Extract the [X, Y] coordinate from the center of the cell holding the provided text.  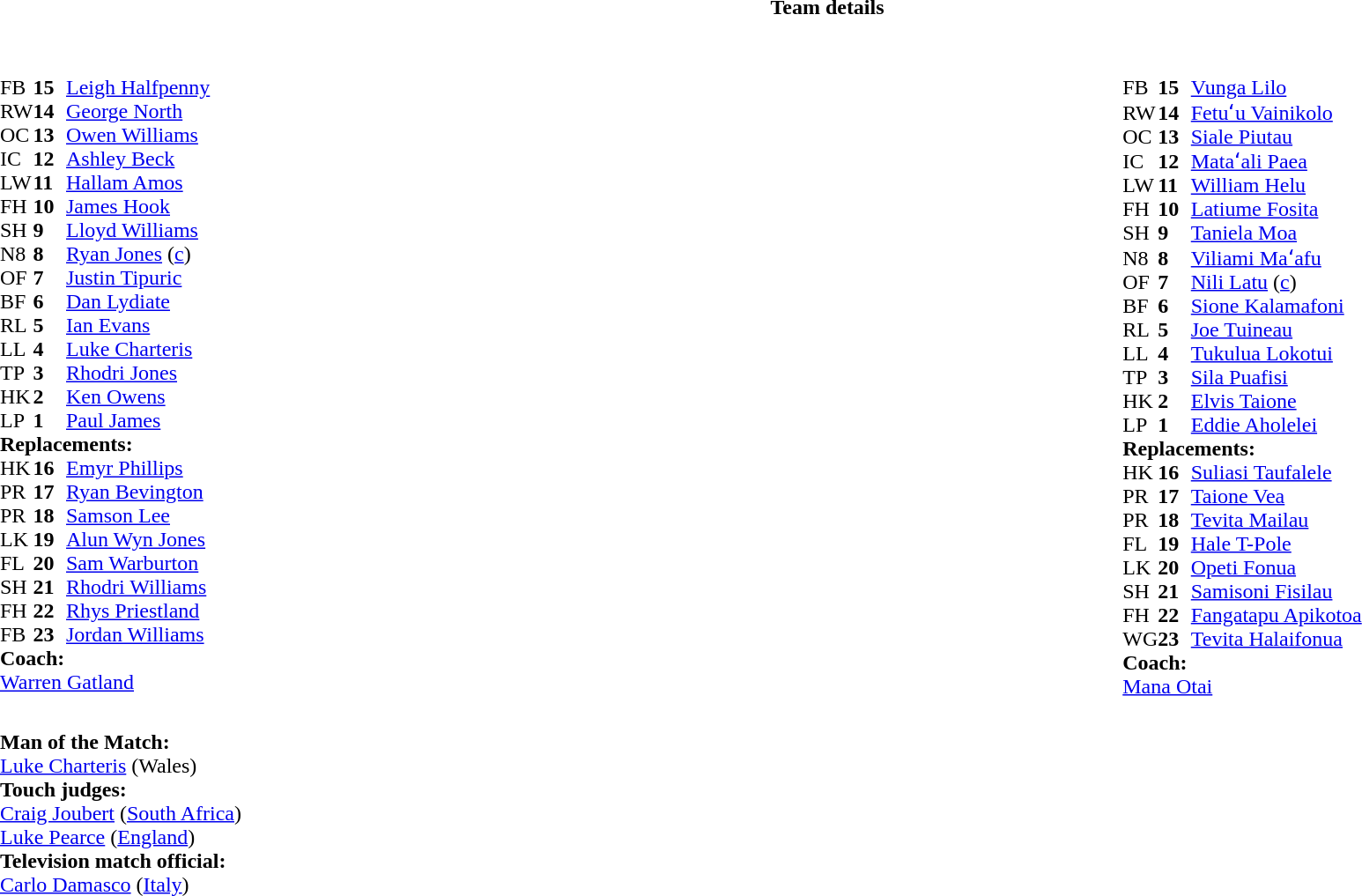
Taniela Moa [1277, 233]
Warren Gatland [105, 682]
Ryan Bevington [137, 492]
Suliasi Taufalele [1277, 472]
Fangatapu Apikotoa [1277, 615]
Paul James [137, 421]
William Helu [1277, 185]
Siale Piutau [1277, 137]
Emyr Phillips [137, 469]
Fetuʻu Vainikolo [1277, 112]
George North [137, 111]
Rhys Priestland [137, 611]
Opeti Fonua [1277, 567]
Leigh Halfpenny [137, 88]
Nili Latu (c) [1277, 282]
Samson Lee [137, 516]
Justin Tipuric [137, 278]
Tukulua Lokotui [1277, 354]
Samisoni Fisilau [1277, 592]
Hale T-Pole [1277, 544]
Sam Warburton [137, 564]
Mataʻali Paea [1277, 160]
Elvis Taione [1277, 402]
Lloyd Williams [137, 231]
Luke Charteris [137, 349]
Dan Lydiate [137, 301]
Jordan Williams [137, 634]
Latiume Fosita [1277, 210]
Joe Tuineau [1277, 330]
Tevita Halaifonua [1277, 640]
Vunga Lilo [1277, 88]
Ian Evans [137, 326]
James Hook [137, 206]
Viliami Maʻafu [1277, 257]
Alun Wyn Jones [137, 539]
Rhodri Jones [137, 374]
Tevita Mailau [1277, 520]
Taione Vea [1277, 497]
Mana Otai [1242, 687]
Owen Williams [137, 136]
Ken Owens [137, 396]
Eddie Aholelei [1277, 425]
Ashley Beck [137, 159]
Rhodri Williams [137, 587]
Ryan Jones (c) [137, 254]
Sila Puafisi [1277, 377]
WG [1140, 640]
Sione Kalamafoni [1277, 307]
Hallam Amos [137, 183]
